Determine the [X, Y] coordinate at the center of the cell enclosing the given text.  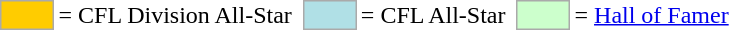
= CFL Division All-Star [175, 15]
= CFL All-Star [433, 15]
